Provide the [x, y] coordinate of the cell's center where the given text is located.  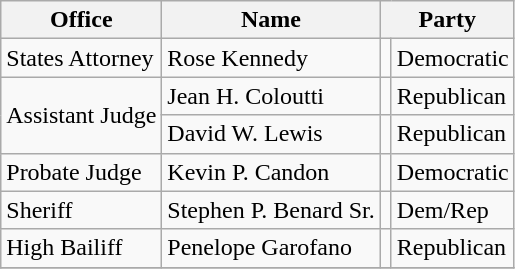
Jean H. Coloutti [271, 96]
Sheriff [82, 210]
Party [447, 20]
States Attorney [82, 58]
Stephen P. Benard Sr. [271, 210]
Kevin P. Candon [271, 172]
Rose Kennedy [271, 58]
Office [82, 20]
Name [271, 20]
Dem/Rep [452, 210]
Penelope Garofano [271, 248]
David W. Lewis [271, 134]
High Bailiff [82, 248]
Probate Judge [82, 172]
Assistant Judge [82, 115]
